Return the (X, Y) coordinate for the center point of the cell that contains the specified text.  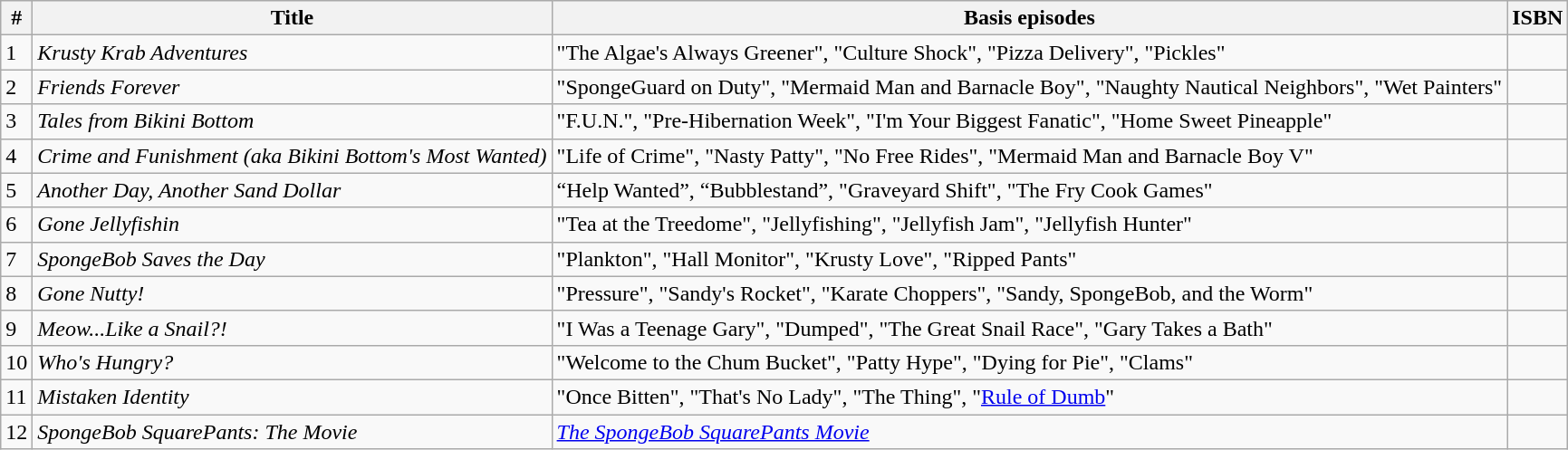
3 (16, 121)
Krusty Krab Adventures (292, 53)
12 (16, 432)
"I Was a Teenage Gary", "Dumped", "The Great Snail Race", "Gary Takes a Bath" (1029, 328)
11 (16, 397)
4 (16, 156)
2 (16, 87)
Tales from Bikini Bottom (292, 121)
SpongeBob Saves the Day (292, 259)
SpongeBob SquarePants: The Movie (292, 432)
"SpongeGuard on Duty", "Mermaid Man and Barnacle Boy", "Naughty Nautical Neighbors", "Wet Painters" (1029, 87)
Title (292, 18)
"Once Bitten", "That's No Lady", "The Thing", "Rule of Dumb" (1029, 397)
5 (16, 190)
"Pressure", "Sandy's Rocket", "Karate Choppers", "Sandy, SpongeBob, and the Worm" (1029, 293)
Gone Jellyfishin (292, 225)
"Life of Crime", "Nasty Patty", "No Free Rides", "Mermaid Man and Barnacle Boy V" (1029, 156)
Crime and Funishment (aka Bikini Bottom's Most Wanted) (292, 156)
"Welcome to the Chum Bucket", "Patty Hype", "Dying for Pie", "Clams" (1029, 362)
Who's Hungry? (292, 362)
Another Day, Another Sand Dollar (292, 190)
ISBN (1538, 18)
"F.U.N.", "Pre-Hibernation Week", "I'm Your Biggest Fanatic", "Home Sweet Pineapple" (1029, 121)
Meow...Like a Snail?! (292, 328)
8 (16, 293)
Basis episodes (1029, 18)
7 (16, 259)
# (16, 18)
9 (16, 328)
Mistaken Identity (292, 397)
Gone Nutty! (292, 293)
10 (16, 362)
1 (16, 53)
"The Algae's Always Greener", "Culture Shock", "Pizza Delivery", "Pickles" (1029, 53)
"Plankton", "Hall Monitor", "Krusty Love", "Ripped Pants" (1029, 259)
The SpongeBob SquarePants Movie (1029, 432)
"Tea at the Treedome", "Jellyfishing", "Jellyfish Jam", "Jellyfish Hunter" (1029, 225)
6 (16, 225)
“Help Wanted”, “Bubblestand”, "Graveyard Shift", "The Fry Cook Games" (1029, 190)
Friends Forever (292, 87)
